From the cell containing the given text, extract its center point as [x, y] coordinate. 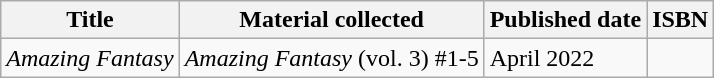
Amazing Fantasy (vol. 3) #1-5 [332, 58]
Published date [565, 20]
Title [90, 20]
ISBN [680, 20]
Material collected [332, 20]
April 2022 [565, 58]
Amazing Fantasy [90, 58]
